Extract the (x, y) coordinate from the center of the cell holding the provided text.  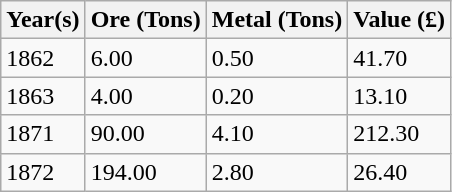
194.00 (146, 172)
26.40 (400, 172)
212.30 (400, 134)
4.10 (277, 134)
Metal (Tons) (277, 20)
1871 (43, 134)
1863 (43, 96)
0.50 (277, 58)
Year(s) (43, 20)
6.00 (146, 58)
0.20 (277, 96)
2.80 (277, 172)
13.10 (400, 96)
41.70 (400, 58)
1862 (43, 58)
1872 (43, 172)
4.00 (146, 96)
90.00 (146, 134)
Value (£) (400, 20)
Ore (Tons) (146, 20)
